Return (x, y) of the center of cell containing provided text 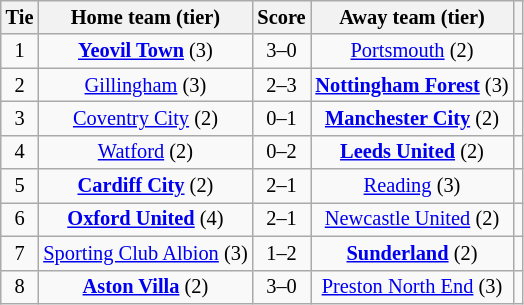
Score (282, 17)
Home team (tier) (145, 17)
0–1 (282, 118)
Gillingham (3) (145, 85)
0–2 (282, 152)
Leeds United (2) (412, 152)
Preston North End (3) (412, 287)
Cardiff City (2) (145, 186)
Nottingham Forest (3) (412, 85)
Aston Villa (2) (145, 287)
Sporting Club Albion (3) (145, 253)
5 (20, 186)
2–3 (282, 85)
3 (20, 118)
Yeovil Town (3) (145, 51)
6 (20, 219)
1–2 (282, 253)
Oxford United (4) (145, 219)
Tie (20, 17)
Newcastle United (2) (412, 219)
1 (20, 51)
Away team (tier) (412, 17)
Manchester City (2) (412, 118)
7 (20, 253)
Watford (2) (145, 152)
Sunderland (2) (412, 253)
Reading (3) (412, 186)
2 (20, 85)
Portsmouth (2) (412, 51)
Coventry City (2) (145, 118)
8 (20, 287)
4 (20, 152)
